Output the (X, Y) coordinate of the center of the cell containing the given text.  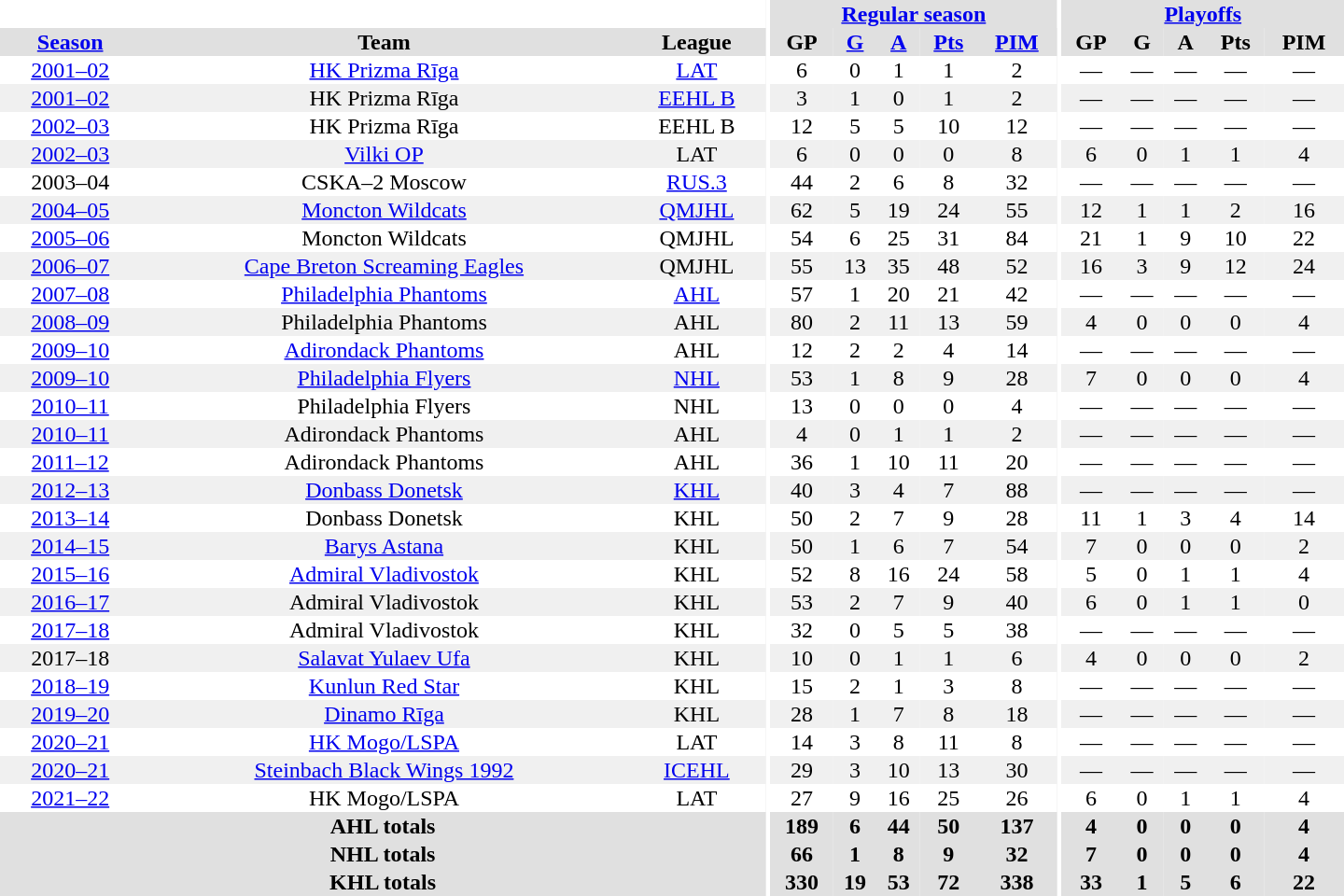
Kunlun Red Star (384, 686)
Regular season (913, 14)
338 (1017, 882)
66 (801, 854)
2021–22 (70, 798)
2004–05 (70, 210)
35 (898, 266)
137 (1017, 826)
NHL totals (383, 854)
Barys Astana (384, 546)
2013–14 (70, 518)
33 (1090, 882)
84 (1017, 238)
2008–09 (70, 322)
330 (801, 882)
Vilki OP (384, 154)
72 (948, 882)
38 (1017, 630)
57 (801, 294)
ICEHL (697, 770)
31 (948, 238)
2005–06 (70, 238)
2016–17 (70, 602)
Team (384, 42)
58 (1017, 574)
27 (801, 798)
Salavat Yulaev Ufa (384, 658)
League (697, 42)
80 (801, 322)
48 (948, 266)
Season (70, 42)
2019–20 (70, 714)
18 (1017, 714)
2006–07 (70, 266)
2007–08 (70, 294)
88 (1017, 490)
26 (1017, 798)
42 (1017, 294)
15 (801, 686)
Cape Breton Screaming Eagles (384, 266)
Playoffs (1202, 14)
29 (801, 770)
2014–15 (70, 546)
30 (1017, 770)
2018–19 (70, 686)
CSKA–2 Moscow (384, 182)
189 (801, 826)
2015–16 (70, 574)
2011–12 (70, 462)
2012–13 (70, 490)
AHL totals (383, 826)
59 (1017, 322)
62 (801, 210)
36 (801, 462)
Steinbach Black Wings 1992 (384, 770)
RUS.3 (697, 182)
Dinamo Rīga (384, 714)
2003–04 (70, 182)
KHL totals (383, 882)
